Determine the (x, y) coordinate at the center of the cell enclosing the given text.  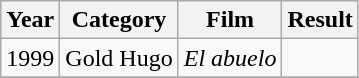
Film (230, 20)
Gold Hugo (119, 58)
Result (320, 20)
El abuelo (230, 58)
Category (119, 20)
Year (30, 20)
1999 (30, 58)
